Extract the [X, Y] coordinate from the center of the cell holding the provided text.  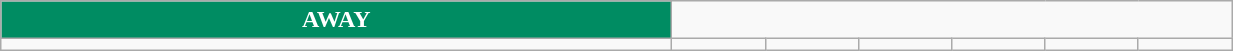
AWAY [336, 20]
